Pinpoint the cell where the given text exists, returning its (x, y) midpoint coordinate. 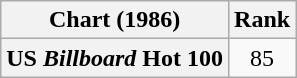
US Billboard Hot 100 (115, 58)
Rank (262, 20)
Chart (1986) (115, 20)
85 (262, 58)
